Determine the (X, Y) coordinate at the center of the cell enclosing the given text.  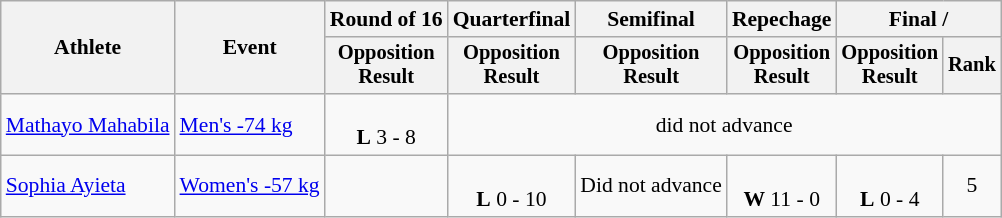
W 11 - 0 (782, 186)
Mathayo Mahabila (88, 124)
L 0 - 4 (890, 186)
L 0 - 10 (512, 186)
Semifinal (651, 19)
did not advance (724, 124)
Final / (918, 19)
Round of 16 (386, 19)
Sophia Ayieta (88, 186)
5 (972, 186)
Repechage (782, 19)
Men's -74 kg (250, 124)
Event (250, 48)
Quarterfinal (512, 19)
L 3 - 8 (386, 124)
Athlete (88, 48)
Rank (972, 66)
Women's -57 kg (250, 186)
Did not advance (651, 186)
